For the text-containing cell, return its midpoint in [X, Y] coordinate format. 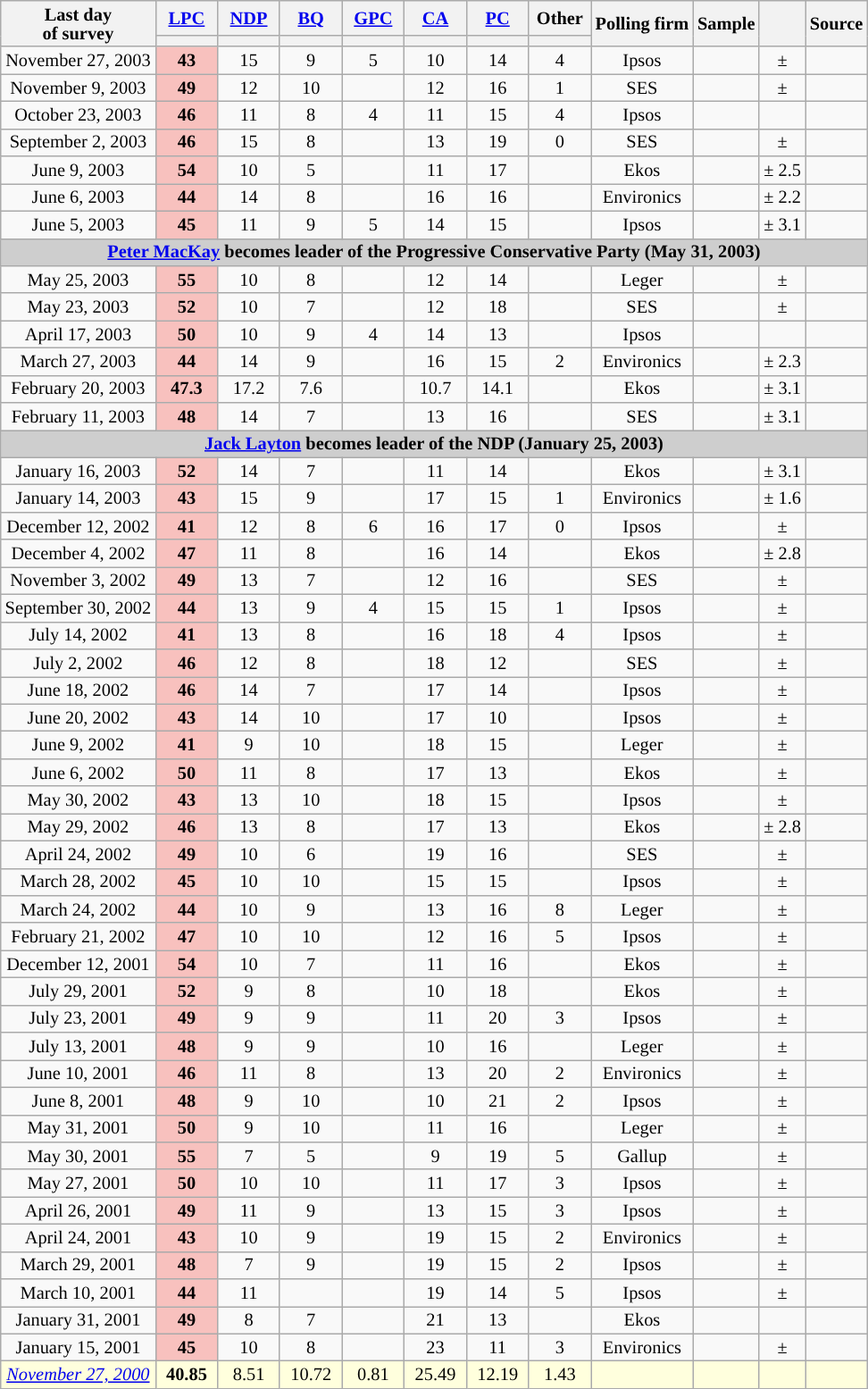
12.19 [497, 1376]
July 2, 2002 [79, 663]
8.51 [249, 1376]
June 20, 2002 [79, 718]
25.49 [436, 1376]
November 27, 2000 [79, 1376]
June 6, 2002 [79, 772]
Last day of survey [79, 23]
GPC [373, 18]
0.81 [373, 1376]
July 14, 2002 [79, 636]
June 6, 2003 [79, 197]
April 17, 2003 [79, 334]
April 24, 2001 [79, 1238]
PC [497, 18]
1.43 [560, 1376]
± 1.6 [782, 498]
10.7 [436, 389]
May 30, 2001 [79, 1156]
14.1 [497, 389]
± 2.3 [782, 361]
LPC [187, 18]
Gallup [642, 1156]
June 5, 2003 [79, 225]
April 26, 2001 [79, 1211]
March 10, 2001 [79, 1293]
January 15, 2001 [79, 1347]
May 29, 2002 [79, 827]
September 2, 2003 [79, 143]
Jack Layton becomes leader of the NDP (January 25, 2003) [434, 443]
7.6 [311, 389]
January 16, 2003 [79, 472]
September 30, 2002 [79, 607]
March 27, 2003 [79, 361]
Source [836, 23]
December 12, 2001 [79, 965]
Peter MacKay becomes leader of the Progressive Conservative Party (May 31, 2003) [434, 252]
November 9, 2003 [79, 88]
November 3, 2002 [79, 581]
June 10, 2001 [79, 1074]
July 23, 2001 [79, 1018]
July 29, 2001 [79, 992]
May 30, 2002 [79, 800]
February 21, 2002 [79, 936]
BQ [311, 18]
June 18, 2002 [79, 690]
Other [560, 18]
Polling firm [642, 23]
February 20, 2003 [79, 389]
May 31, 2001 [79, 1129]
± 2.2 [782, 197]
23 [436, 1347]
10.72 [311, 1376]
March 24, 2002 [79, 909]
April 24, 2002 [79, 854]
May 23, 2003 [79, 307]
June 9, 2003 [79, 170]
± 2.5 [782, 170]
December 4, 2002 [79, 554]
May 25, 2003 [79, 279]
December 12, 2002 [79, 525]
40.85 [187, 1376]
May 27, 2001 [79, 1183]
June 8, 2001 [79, 1100]
Sample [726, 23]
NDP [249, 18]
47.3 [187, 389]
January 14, 2003 [79, 498]
January 31, 2001 [79, 1320]
17.2 [249, 389]
CA [436, 18]
November 27, 2003 [79, 61]
February 11, 2003 [79, 416]
July 13, 2001 [79, 1047]
March 29, 2001 [79, 1265]
March 28, 2002 [79, 883]
October 23, 2003 [79, 114]
June 9, 2002 [79, 745]
